Output the (X, Y) coordinate of the center of the cell containing the given text.  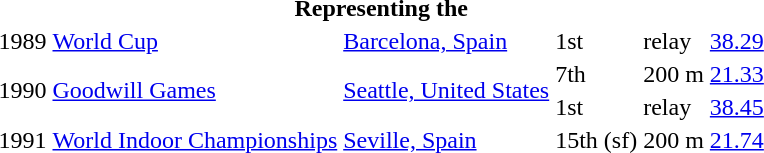
Goodwill Games (195, 90)
200 m (674, 74)
World Cup (195, 41)
7th (596, 74)
Barcelona, Spain (446, 41)
Seattle, United States (446, 90)
